Capture the cell that displays the provided text and extract its (X, Y) central coordinate. 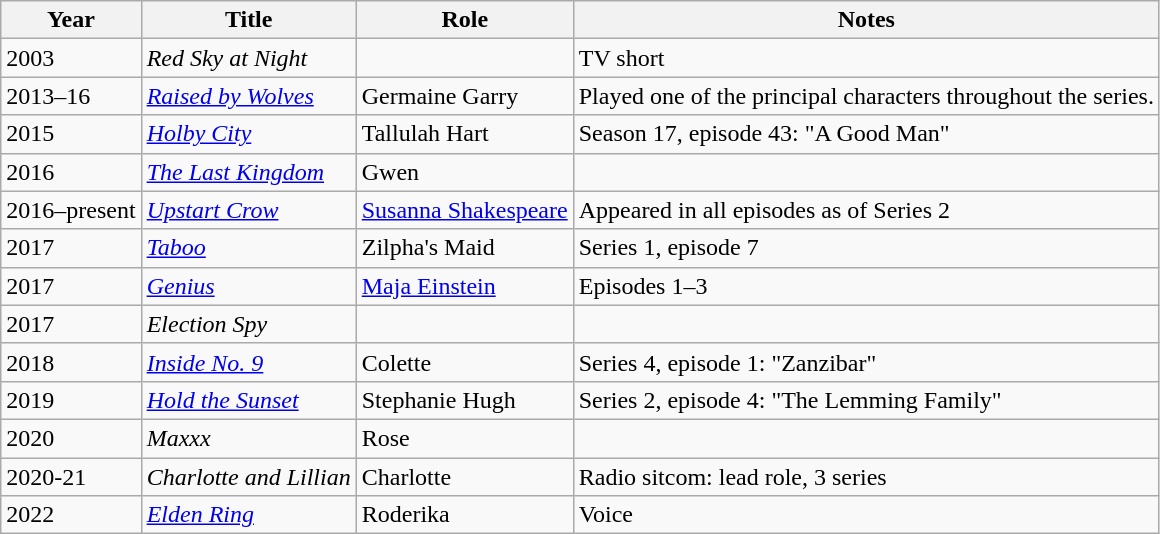
Germaine Garry (464, 96)
Roderika (464, 515)
Zilpha's Maid (464, 248)
Red Sky at Night (248, 58)
Raised by Wolves (248, 96)
2022 (71, 515)
2020-21 (71, 477)
2016–present (71, 210)
Elden Ring (248, 515)
Season 17, episode 43: "A Good Man" (866, 134)
2003 (71, 58)
Radio sitcom: lead role, 3 series (866, 477)
Holby City (248, 134)
Title (248, 20)
Maja Einstein (464, 286)
Election Spy (248, 324)
2020 (71, 438)
Year (71, 20)
Notes (866, 20)
Taboo (248, 248)
Colette (464, 362)
Episodes 1–3 (866, 286)
Voice (866, 515)
Charlotte and Lillian (248, 477)
Series 2, episode 4: "The Lemming Family" (866, 400)
Upstart Crow (248, 210)
Series 1, episode 7 (866, 248)
Appeared in all episodes as of Series 2 (866, 210)
Role (464, 20)
Tallulah Hart (464, 134)
Charlotte (464, 477)
2018 (71, 362)
Played one of the principal characters throughout the series. (866, 96)
Stephanie Hugh (464, 400)
Inside No. 9 (248, 362)
2016 (71, 172)
Rose (464, 438)
Genius (248, 286)
2013–16 (71, 96)
Series 4, episode 1: "Zanzibar" (866, 362)
Maxxx (248, 438)
Hold the Sunset (248, 400)
2019 (71, 400)
The Last Kingdom (248, 172)
Gwen (464, 172)
Susanna Shakespeare (464, 210)
2015 (71, 134)
TV short (866, 58)
